Determine the [x, y] coordinate at the center of the cell enclosing the given text.  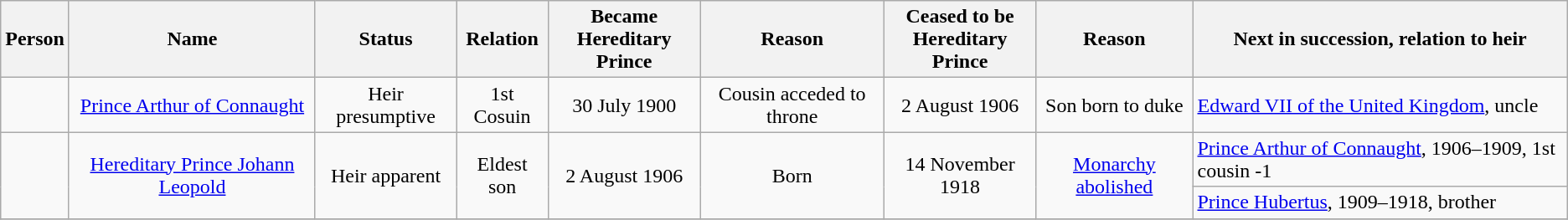
Monarchy abolished [1114, 176]
Eldest son [503, 176]
Prince Arthur of Connaught [192, 105]
Ceased to beHereditary Prince [960, 39]
30 July 1900 [625, 105]
BecameHereditary Prince [625, 39]
Heir apparent [385, 176]
Person [35, 39]
Relation [503, 39]
14 November 1918 [960, 176]
Heir presumptive [385, 105]
Prince Hubertus, 1909–1918, brother [1380, 202]
Name [192, 39]
Born [792, 176]
Status [385, 39]
Son born to duke [1114, 105]
Prince Arthur of Connaught, 1906–1909, 1st cousin -1 [1380, 159]
Next in succession, relation to heir [1380, 39]
Hereditary Prince Johann Leopold [192, 176]
Cousin acceded to throne [792, 105]
1st Cosuin [503, 105]
Edward VII of the United Kingdom, uncle [1380, 105]
